Search for the cell housing the specified text and yield its [x, y] center coordinate. 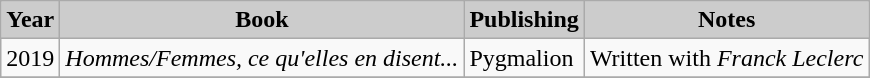
Publishing [524, 20]
Hommes/Femmes, ce qu'elles en disent... [262, 58]
Written with Franck Leclerc [726, 58]
Year [30, 20]
Pygmalion [524, 58]
Notes [726, 20]
Book [262, 20]
2019 [30, 58]
